Output the (X, Y) coordinate of the center of the cell containing the given text.  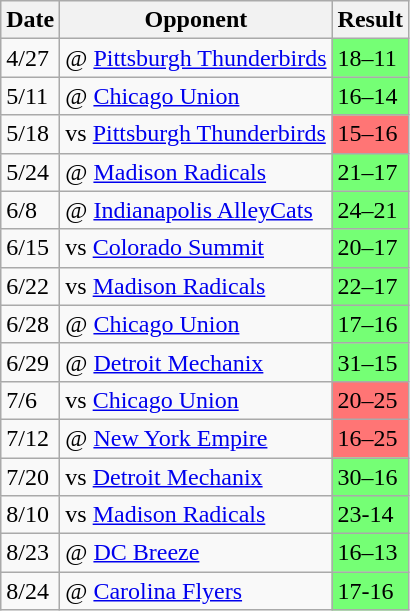
21–17 (370, 172)
vs Chicago Union (196, 400)
vs Detroit Mechanix (196, 477)
20–17 (370, 248)
@ DC Breeze (196, 553)
23-14 (370, 515)
@ Madison Radicals (196, 172)
16–14 (370, 96)
20–25 (370, 400)
Opponent (196, 20)
5/24 (30, 172)
18–11 (370, 58)
24–21 (370, 210)
@ New York Empire (196, 438)
8/23 (30, 553)
17-16 (370, 591)
Result (370, 20)
8/24 (30, 591)
31–15 (370, 362)
6/8 (30, 210)
16–13 (370, 553)
17–16 (370, 324)
5/18 (30, 134)
7/20 (30, 477)
6/28 (30, 324)
@ Indianapolis AlleyCats (196, 210)
@ Detroit Mechanix (196, 362)
6/29 (30, 362)
7/6 (30, 400)
Date (30, 20)
30–16 (370, 477)
15–16 (370, 134)
7/12 (30, 438)
6/22 (30, 286)
16–25 (370, 438)
22–17 (370, 286)
5/11 (30, 96)
@ Carolina Flyers (196, 591)
6/15 (30, 248)
@ Pittsburgh Thunderbirds (196, 58)
vs Colorado Summit (196, 248)
8/10 (30, 515)
4/27 (30, 58)
vs Pittsburgh Thunderbirds (196, 134)
